Identify which cell holds the provided text, then report its [x, y] central coordinate. 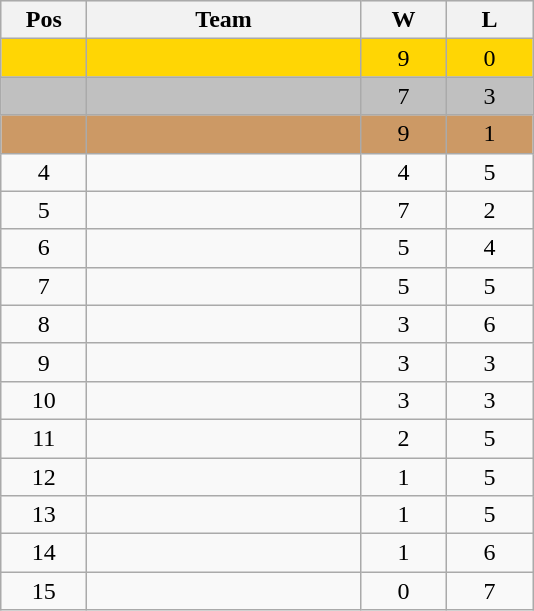
8 [44, 324]
14 [44, 553]
Team [224, 20]
13 [44, 515]
W [403, 20]
12 [44, 477]
Pos [44, 20]
15 [44, 591]
11 [44, 438]
10 [44, 400]
L [489, 20]
